Determine the (X, Y) coordinate at the center of the cell enclosing the given text.  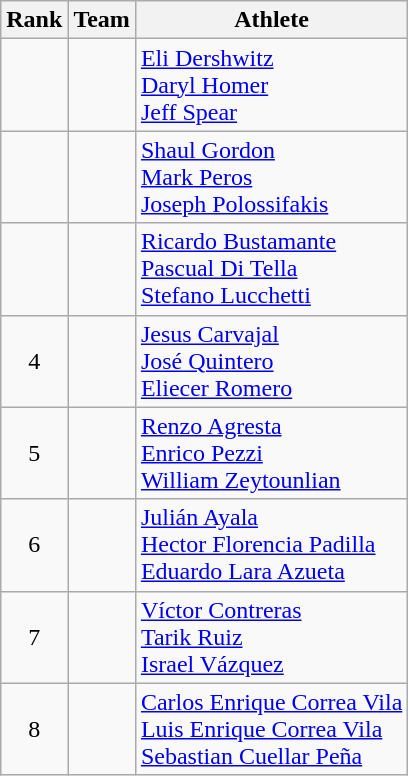
Jesus CarvajalJosé QuinteroEliecer Romero (271, 361)
Team (102, 20)
7 (34, 637)
5 (34, 453)
Ricardo BustamantePascual Di TellaStefano Lucchetti (271, 269)
Rank (34, 20)
Athlete (271, 20)
Julián AyalaHector Florencia PadillaEduardo Lara Azueta (271, 545)
4 (34, 361)
Eli DershwitzDaryl HomerJeff Spear (271, 85)
Víctor ContrerasTarik RuizIsrael Vázquez (271, 637)
Renzo AgrestaEnrico PezziWilliam Zeytounlian (271, 453)
Shaul GordonMark PerosJoseph Polossifakis (271, 177)
8 (34, 729)
6 (34, 545)
Carlos Enrique Correa VilaLuis Enrique Correa VilaSebastian Cuellar Peña (271, 729)
